Detect which cell encompasses the target text, then output its [x, y] center coordinate. 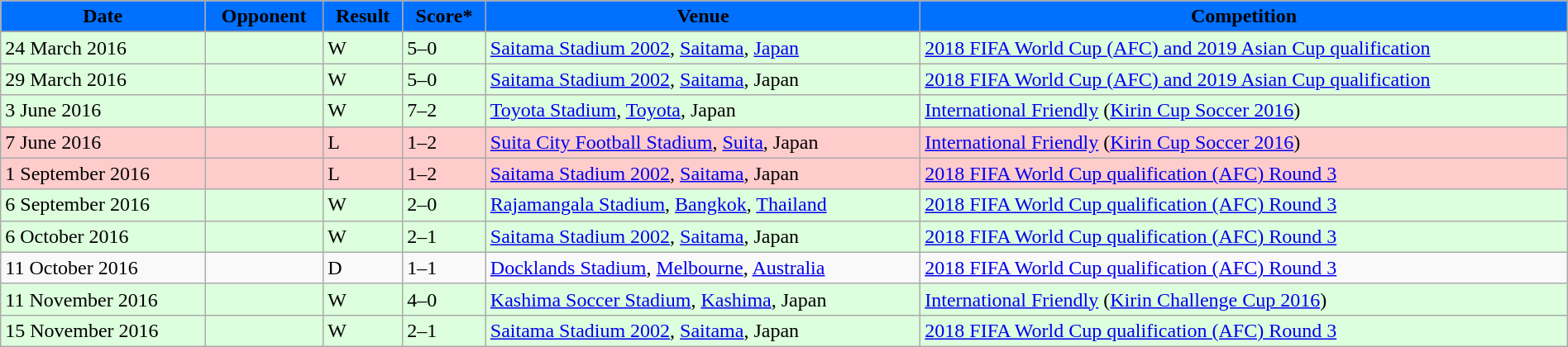
24 March 2016 [103, 48]
Rajamangala Stadium, Bangkok, Thailand [703, 205]
Date [103, 17]
Opponent [265, 17]
International Friendly (Kirin Challenge Cup 2016) [1244, 299]
11 November 2016 [103, 299]
7–2 [445, 111]
Toyota Stadium, Toyota, Japan [703, 111]
D [363, 268]
1 September 2016 [103, 173]
1–1 [445, 268]
Docklands Stadium, Melbourne, Australia [703, 268]
Score* [445, 17]
Venue [703, 17]
11 October 2016 [103, 268]
Competition [1244, 17]
2–0 [445, 205]
Suita City Football Stadium, Suita, Japan [703, 142]
6 October 2016 [103, 236]
4–0 [445, 299]
15 November 2016 [103, 330]
3 June 2016 [103, 111]
6 September 2016 [103, 205]
7 June 2016 [103, 142]
Kashima Soccer Stadium, Kashima, Japan [703, 299]
Result [363, 17]
29 March 2016 [103, 79]
